Locate the cell with the specified text and output its (X, Y) center coordinate. 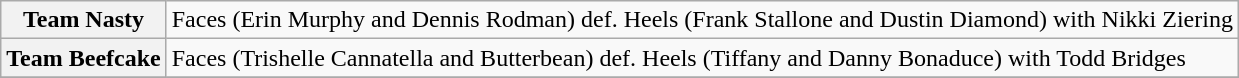
Team Beefcake (84, 58)
Team Nasty (84, 20)
Faces (Trishelle Cannatella and Butterbean) def. Heels (Tiffany and Danny Bonaduce) with Todd Bridges (702, 58)
Faces (Erin Murphy and Dennis Rodman) def. Heels (Frank Stallone and Dustin Diamond) with Nikki Ziering (702, 20)
